Provide the (X, Y) coordinate of the cell's center where the given text is located.  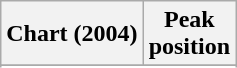
Peakposition (189, 34)
Chart (2004) (72, 34)
